Provide the (X, Y) coordinate of the cell's center where the given text is located.  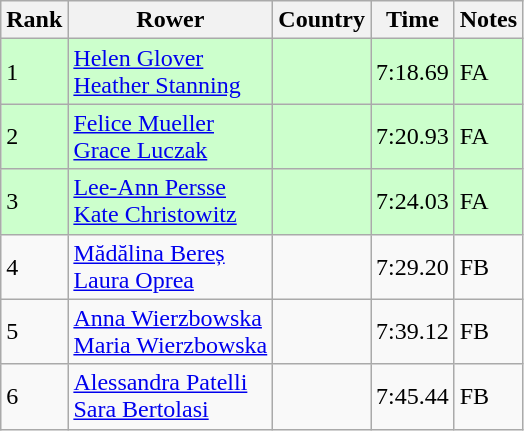
Alessandra PatelliSara Bertolasi (170, 396)
7:29.20 (412, 266)
7:39.12 (412, 332)
Felice MuellerGrace Luczak (170, 136)
Anna WierzbowskaMaria Wierzbowska (170, 332)
Helen GloverHeather Stanning (170, 72)
Lee-Ann PersseKate Christowitz (170, 202)
4 (34, 266)
6 (34, 396)
Country (322, 20)
Notes (488, 20)
3 (34, 202)
Mădălina BereșLaura Oprea (170, 266)
Rank (34, 20)
7:45.44 (412, 396)
Rower (170, 20)
1 (34, 72)
Time (412, 20)
7:20.93 (412, 136)
7:18.69 (412, 72)
7:24.03 (412, 202)
2 (34, 136)
5 (34, 332)
